Scan for the cell matching the given text and deliver its [x, y] coordinate at center. 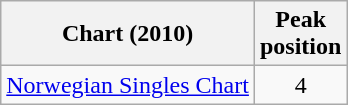
Norwegian Singles Chart [128, 85]
Peakposition [300, 34]
4 [300, 85]
Chart (2010) [128, 34]
